Identify which cell holds the provided text, then report its [X, Y] central coordinate. 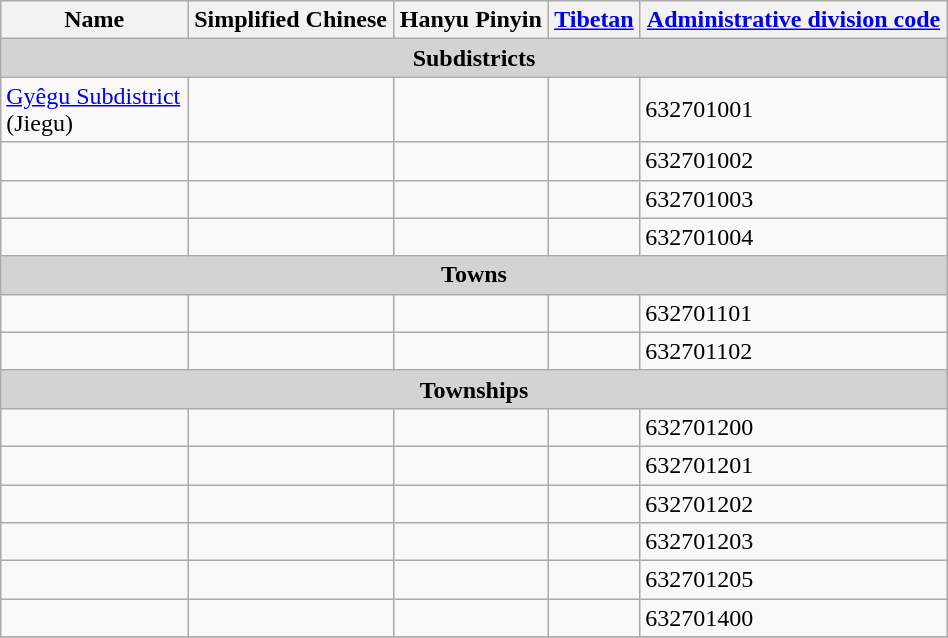
632701200 [794, 427]
Simplified Chinese [291, 20]
Subdistricts [474, 58]
632701001 [794, 110]
632701203 [794, 542]
Name [94, 20]
632701205 [794, 580]
632701002 [794, 161]
Tibetan [594, 20]
Gyêgu Subdistrict(Jiegu) [94, 110]
632701003 [794, 199]
Towns [474, 275]
632701004 [794, 237]
Hanyu Pinyin [470, 20]
632701202 [794, 503]
632701102 [794, 351]
Administrative division code [794, 20]
632701201 [794, 465]
632701400 [794, 618]
632701101 [794, 313]
Townships [474, 389]
